Output the (X, Y) coordinate of the center of the cell containing the given text.  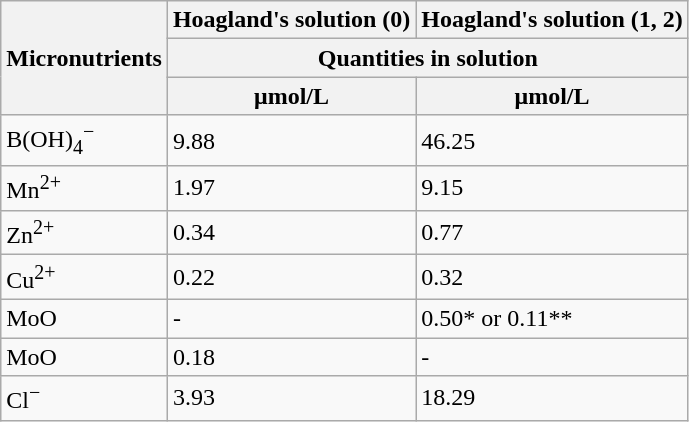
0.50* or 0.11** (552, 318)
Cu2+ (84, 278)
Zn2+ (84, 232)
0.18 (291, 357)
9.15 (552, 188)
0.77 (552, 232)
0.22 (291, 278)
Cl− (84, 398)
Quantities in solution (428, 58)
Hoagland's solution (1, 2) (552, 20)
Mn2+ (84, 188)
Hoagland's solution (0) (291, 20)
9.88 (291, 140)
46.25 (552, 140)
0.32 (552, 278)
Micronutrients (84, 58)
18.29 (552, 398)
B(OH)4− (84, 140)
0.34 (291, 232)
1.97 (291, 188)
3.93 (291, 398)
